Find where the given text appears and provide that cell's center as [X, Y] coordinate. 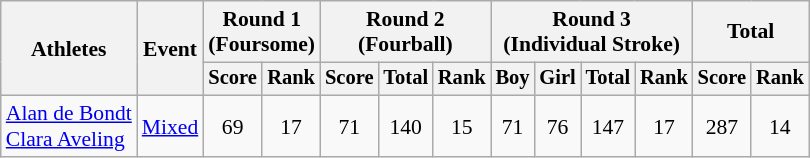
287 [722, 126]
Alan de BondtClara Aveling [69, 126]
15 [462, 126]
69 [232, 126]
14 [780, 126]
Event [170, 48]
Mixed [170, 126]
Athletes [69, 48]
Round 2(Fourball) [405, 32]
140 [406, 126]
Girl [557, 79]
Round 1(Foursome) [262, 32]
76 [557, 126]
Round 3(Individual Stroke) [592, 32]
Boy [513, 79]
147 [608, 126]
